Identify which cell holds the provided text, then report its (X, Y) central coordinate. 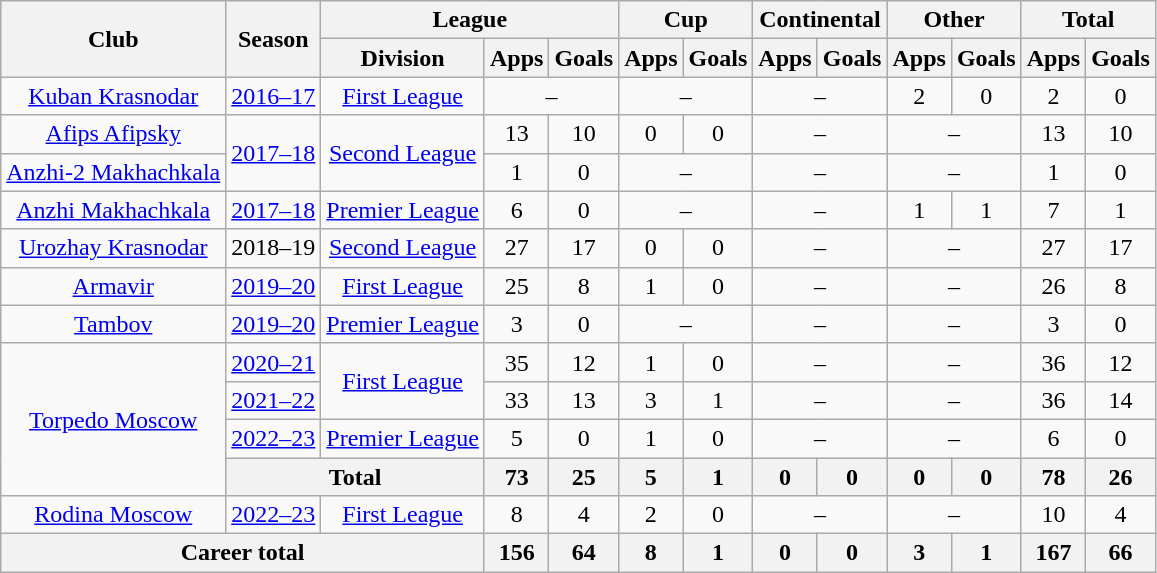
167 (1053, 553)
78 (1053, 477)
64 (584, 553)
Cup (686, 20)
Anzhi Makhachkala (114, 210)
7 (1053, 210)
2021–22 (274, 400)
League (470, 20)
Rodina Moscow (114, 515)
33 (516, 400)
Career total (243, 553)
Kuban Krasnodar (114, 96)
Club (114, 39)
Urozhay Krasnodar (114, 248)
Division (403, 58)
73 (516, 477)
Armavir (114, 286)
66 (1121, 553)
2016–17 (274, 96)
Continental (820, 20)
Torpedo Moscow (114, 419)
Season (274, 39)
Tambov (114, 324)
14 (1121, 400)
Anzhi-2 Makhachkala (114, 172)
35 (516, 362)
Afips Afipsky (114, 134)
Other (954, 20)
156 (516, 553)
2018–19 (274, 248)
2020–21 (274, 362)
